From the cell containing the given text, extract its center point as (X, Y) coordinate. 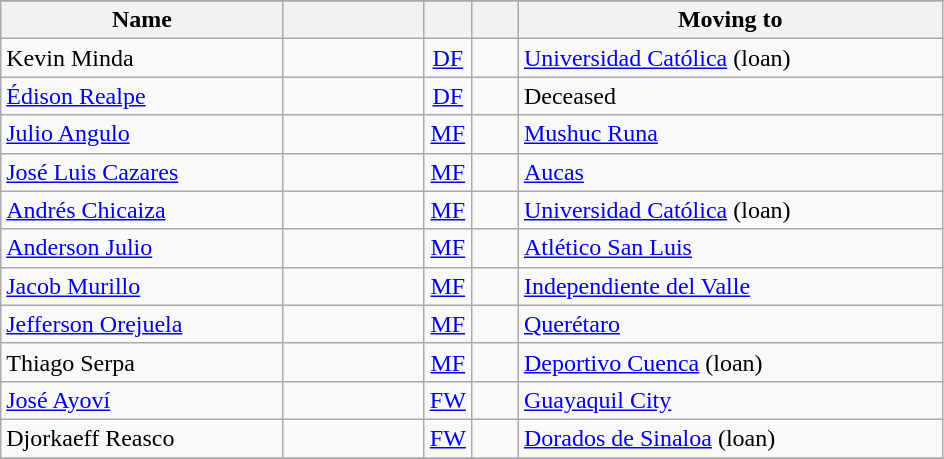
Querétaro (730, 324)
Andrés Chicaiza (142, 210)
Kevin Minda (142, 58)
Anderson Julio (142, 248)
José Luis Cazares (142, 172)
Julio Angulo (142, 134)
Guayaquil City (730, 400)
Independiente del Valle (730, 286)
Moving to (730, 20)
Deceased (730, 96)
Dorados de Sinaloa (loan) (730, 438)
Jefferson Orejuela (142, 324)
Name (142, 20)
Édison Realpe (142, 96)
Atlético San Luis (730, 248)
Djorkaeff Reasco (142, 438)
Mushuc Runa (730, 134)
Deportivo Cuenca (loan) (730, 362)
Jacob Murillo (142, 286)
José Ayoví (142, 400)
Aucas (730, 172)
Thiago Serpa (142, 362)
